Output the (x, y) coordinate of the center of the cell containing the given text.  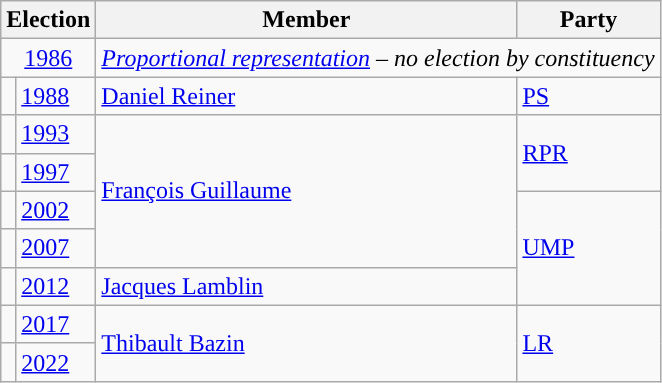
RPR (588, 153)
François Guillaume (306, 191)
1993 (56, 134)
UMP (588, 248)
2012 (56, 286)
Party (588, 20)
Daniel Reiner (306, 96)
2007 (56, 248)
1997 (56, 172)
1988 (56, 96)
PS (588, 96)
LR (588, 343)
Election (48, 20)
Thibault Bazin (306, 343)
Member (306, 20)
Jacques Lamblin (306, 286)
1986 (48, 58)
Proportional representation – no election by constituency (378, 58)
2002 (56, 210)
2022 (56, 362)
2017 (56, 324)
